Detect which cell encompasses the target text, then output its [X, Y] center coordinate. 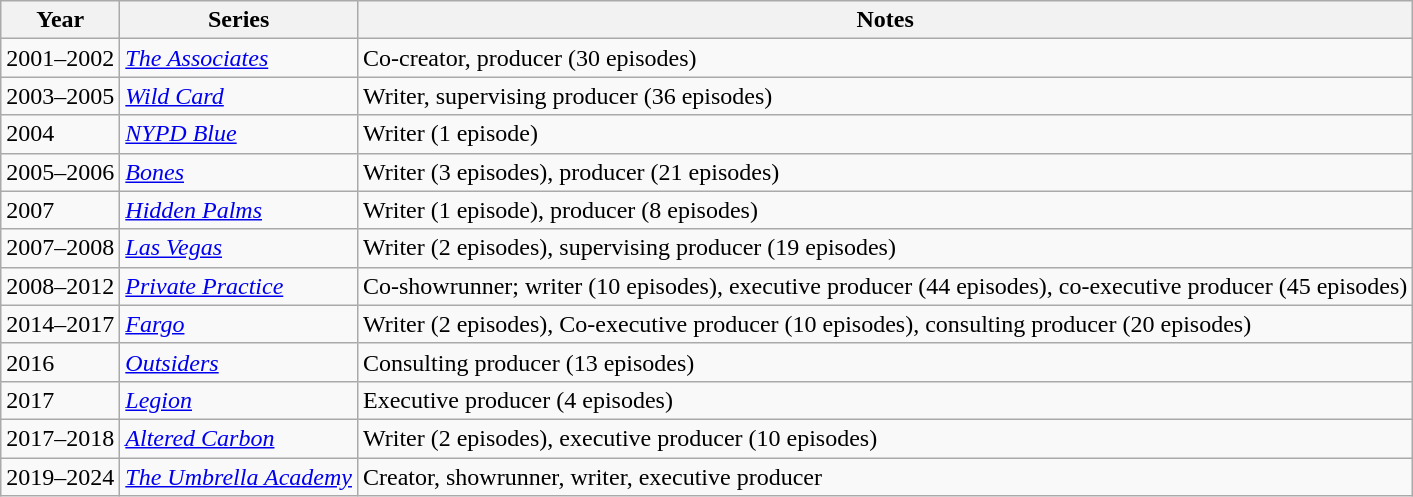
2001–2002 [60, 58]
Year [60, 20]
Consulting producer (13 episodes) [884, 362]
2003–2005 [60, 96]
Writer (1 episode) [884, 134]
2007–2008 [60, 248]
Las Vegas [239, 248]
Writer (3 episodes), producer (21 episodes) [884, 172]
Writer (2 episodes), Co-executive producer (10 episodes), consulting producer (20 episodes) [884, 324]
Executive producer (4 episodes) [884, 400]
2008–2012 [60, 286]
Series [239, 20]
2017 [60, 400]
2005–2006 [60, 172]
Fargo [239, 324]
2004 [60, 134]
2014–2017 [60, 324]
Notes [884, 20]
Creator, showrunner, writer, executive producer [884, 477]
Bones [239, 172]
2007 [60, 210]
Co-showrunner; writer (10 episodes), executive producer (44 episodes), co-executive producer (45 episodes) [884, 286]
Private Practice [239, 286]
Wild Card [239, 96]
Outsiders [239, 362]
Legion [239, 400]
NYPD Blue [239, 134]
Writer, supervising producer (36 episodes) [884, 96]
2016 [60, 362]
Co-creator, producer (30 episodes) [884, 58]
2019–2024 [60, 477]
The Umbrella Academy [239, 477]
Writer (2 episodes), supervising producer (19 episodes) [884, 248]
Writer (1 episode), producer (8 episodes) [884, 210]
Writer (2 episodes), executive producer (10 episodes) [884, 438]
Altered Carbon [239, 438]
The Associates [239, 58]
Hidden Palms [239, 210]
2017–2018 [60, 438]
